Scan for the cell matching the given text and deliver its (X, Y) coordinate at center. 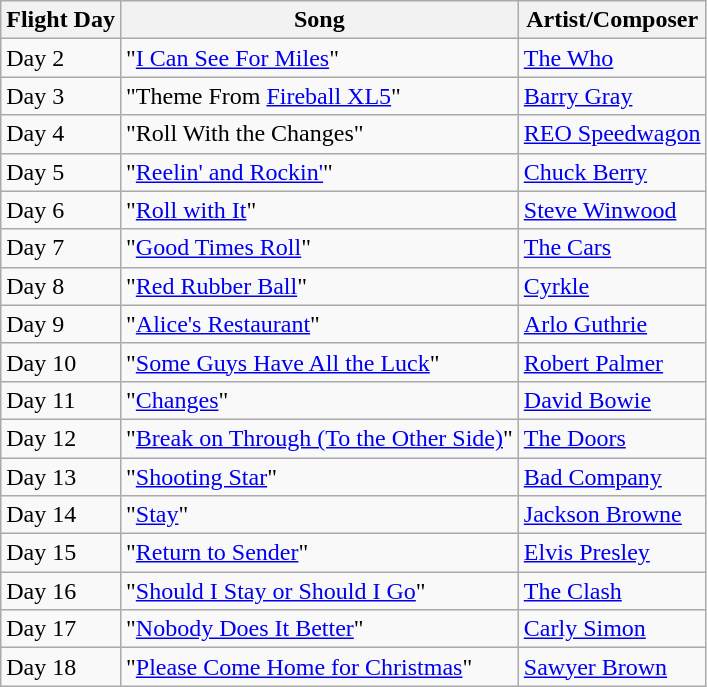
The Cars (612, 248)
Day 10 (61, 362)
The Clash (612, 591)
Day 9 (61, 324)
Day 5 (61, 172)
Bad Company (612, 477)
Day 15 (61, 553)
Day 18 (61, 667)
Song (319, 20)
The Doors (612, 438)
Sawyer Brown (612, 667)
"Return to Sender" (319, 553)
"Roll With the Changes" (319, 134)
"Shooting Star" (319, 477)
Jackson Browne (612, 515)
Flight Day (61, 20)
Day 6 (61, 210)
Barry Gray (612, 96)
Day 12 (61, 438)
David Bowie (612, 400)
Day 14 (61, 515)
Day 13 (61, 477)
Steve Winwood (612, 210)
"Roll with It" (319, 210)
Day 4 (61, 134)
"Please Come Home for Christmas" (319, 667)
"Should I Stay or Should I Go" (319, 591)
"Nobody Does It Better" (319, 629)
Chuck Berry (612, 172)
Artist/Composer (612, 20)
Day 2 (61, 58)
Cyrkle (612, 286)
"Changes" (319, 400)
"Break on Through (To the Other Side)" (319, 438)
The Who (612, 58)
"Red Rubber Ball" (319, 286)
Day 11 (61, 400)
Day 8 (61, 286)
"Reelin' and Rockin'" (319, 172)
"I Can See For Miles" (319, 58)
Day 3 (61, 96)
Day 16 (61, 591)
Day 7 (61, 248)
Robert Palmer (612, 362)
"Some Guys Have All the Luck" (319, 362)
Elvis Presley (612, 553)
Day 17 (61, 629)
"Theme From Fireball XL5" (319, 96)
"Alice's Restaurant" (319, 324)
Arlo Guthrie (612, 324)
REO Speedwagon (612, 134)
"Good Times Roll" (319, 248)
Carly Simon (612, 629)
"Stay" (319, 515)
